Scan for the cell matching the given text and deliver its (x, y) coordinate at center. 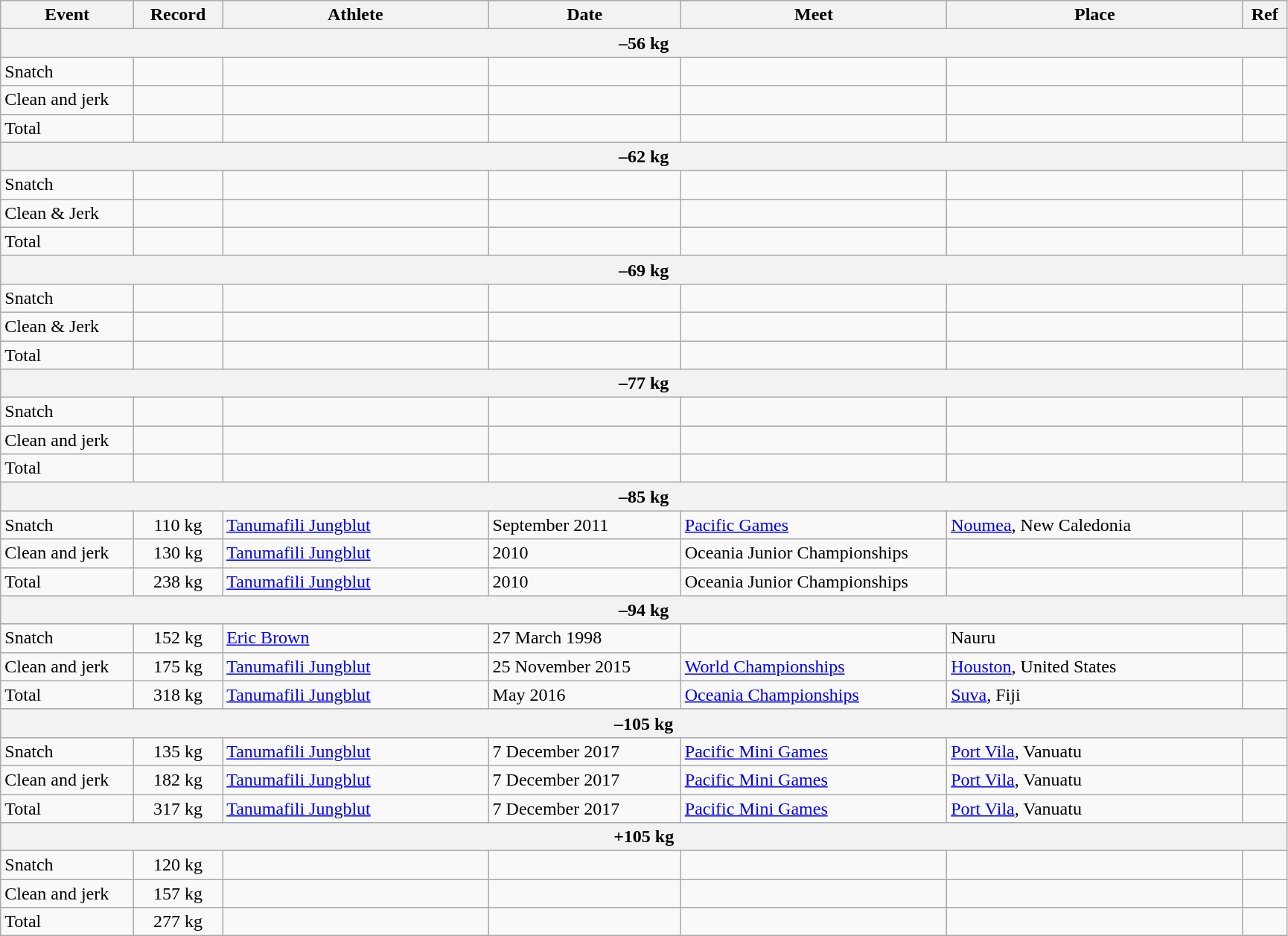
175 kg (177, 666)
25 November 2015 (584, 666)
+105 kg (644, 837)
–85 kg (644, 497)
238 kg (177, 582)
130 kg (177, 553)
–56 kg (644, 43)
Houston, United States (1094, 666)
Date (584, 15)
–77 kg (644, 383)
Suva, Fiji (1094, 695)
277 kg (177, 922)
–69 kg (644, 270)
–105 kg (644, 723)
–94 kg (644, 610)
Ref (1265, 15)
September 2011 (584, 525)
318 kg (177, 695)
Noumea, New Caledonia (1094, 525)
27 March 1998 (584, 638)
Event (67, 15)
Record (177, 15)
Pacific Games (813, 525)
120 kg (177, 865)
Meet (813, 15)
Eric Brown (356, 638)
157 kg (177, 894)
Nauru (1094, 638)
152 kg (177, 638)
135 kg (177, 751)
Oceania Championships (813, 695)
Athlete (356, 15)
182 kg (177, 780)
May 2016 (584, 695)
Place (1094, 15)
317 kg (177, 808)
World Championships (813, 666)
110 kg (177, 525)
–62 kg (644, 156)
